Locate the cell with the specified text and output its (X, Y) center coordinate. 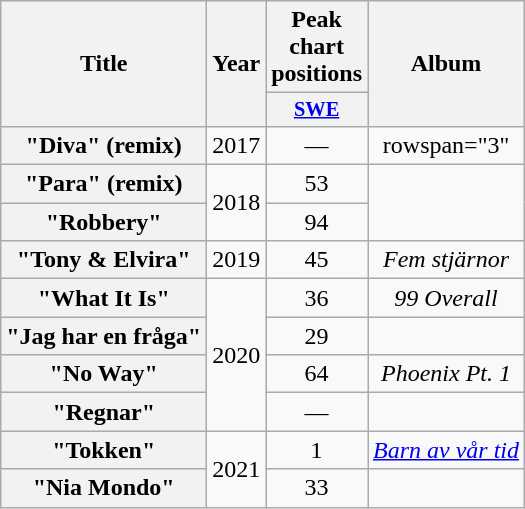
99 Overall (446, 298)
2021 (236, 469)
Year (236, 64)
64 (317, 374)
29 (317, 336)
"Para" (remix) (104, 184)
33 (317, 488)
SWE (317, 110)
"What It Is" (104, 298)
2017 (236, 145)
2018 (236, 203)
rowspan="3" (446, 145)
45 (317, 260)
"Tokken" (104, 450)
Fem stjärnor (446, 260)
Barn av vår tid (446, 450)
Peak chart positions (317, 47)
"Tony & Elvira" (104, 260)
36 (317, 298)
"Jag har en fråga" (104, 336)
"Robbery" (104, 222)
1 (317, 450)
2020 (236, 355)
"No Way" (104, 374)
Phoenix Pt. 1 (446, 374)
"Regnar" (104, 412)
2019 (236, 260)
"Nia Mondo" (104, 488)
"Diva" (remix) (104, 145)
94 (317, 222)
Album (446, 64)
Title (104, 64)
53 (317, 184)
